Pinpoint the cell where the given text exists, returning its (x, y) midpoint coordinate. 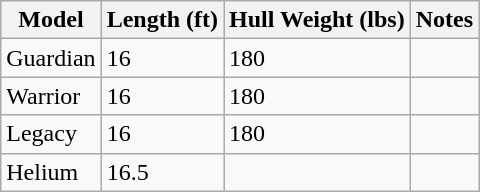
Model (51, 20)
Legacy (51, 134)
Helium (51, 172)
Warrior (51, 96)
Hull Weight (lbs) (318, 20)
Length (ft) (162, 20)
16.5 (162, 172)
Guardian (51, 58)
Notes (444, 20)
